Detect which cell encompasses the target text, then output its [x, y] center coordinate. 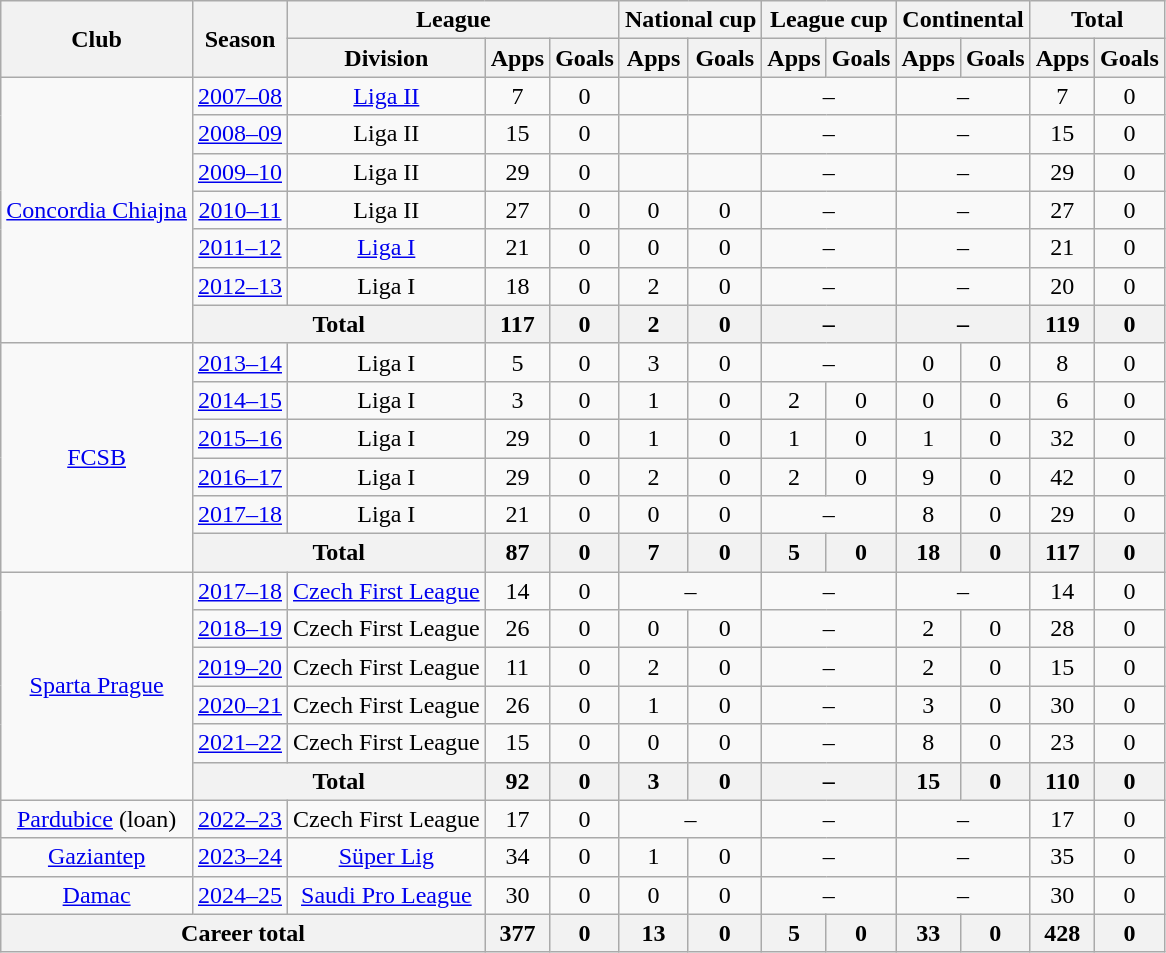
9 [928, 477]
2023–24 [240, 857]
32 [1062, 438]
2009–10 [240, 172]
Division [387, 58]
Süper Lig [387, 857]
2015–16 [240, 438]
28 [1062, 629]
33 [928, 933]
42 [1062, 477]
2013–14 [240, 362]
2016–17 [240, 477]
2007–08 [240, 96]
Pardubice (loan) [97, 819]
34 [517, 857]
6 [1062, 400]
92 [517, 781]
23 [1062, 743]
2011–12 [240, 248]
FCSB [97, 457]
League [454, 20]
119 [1062, 324]
2018–19 [240, 629]
Damac [97, 895]
87 [517, 553]
2019–20 [240, 667]
Saudi Pro League [387, 895]
377 [517, 933]
110 [1062, 781]
2024–25 [240, 895]
428 [1062, 933]
2010–11 [240, 210]
13 [653, 933]
2008–09 [240, 134]
Sparta Prague [97, 686]
Career total [243, 933]
20 [1062, 286]
Continental [963, 20]
2020–21 [240, 705]
Concordia Chiajna [97, 210]
35 [1062, 857]
2022–23 [240, 819]
2012–13 [240, 286]
2014–15 [240, 400]
National cup [690, 20]
Club [97, 39]
2021–22 [240, 743]
Season [240, 39]
League cup [829, 20]
Gaziantep [97, 857]
11 [517, 667]
